Find where the given text appears and provide that cell's center as (x, y) coordinate. 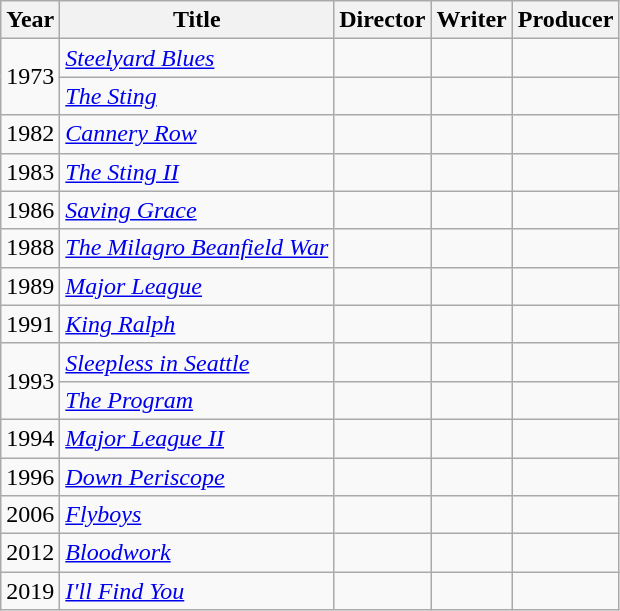
Major League II (197, 438)
Bloodwork (197, 553)
1983 (30, 172)
Saving Grace (197, 210)
1989 (30, 286)
1991 (30, 324)
The Milagro Beanfield War (197, 248)
Title (197, 20)
I'll Find You (197, 591)
The Sting II (197, 172)
King Ralph (197, 324)
2012 (30, 553)
Producer (566, 20)
1973 (30, 77)
1986 (30, 210)
Cannery Row (197, 134)
The Program (197, 400)
Flyboys (197, 515)
1993 (30, 381)
Down Periscope (197, 477)
1996 (30, 477)
Sleepless in Seattle (197, 362)
1982 (30, 134)
2019 (30, 591)
Year (30, 20)
2006 (30, 515)
Major League (197, 286)
Director (382, 20)
The Sting (197, 96)
1994 (30, 438)
Writer (472, 20)
1988 (30, 248)
Steelyard Blues (197, 58)
